Return [X, Y] of the center of cell containing provided text 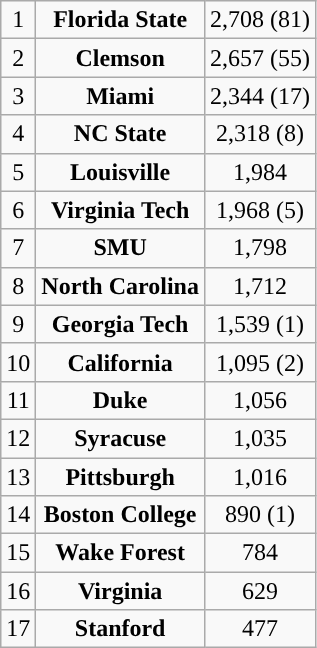
14 [18, 515]
1,984 [260, 172]
North Carolina [120, 286]
1,016 [260, 477]
Louisville [120, 172]
10 [18, 362]
Pittsburgh [120, 477]
1,095 (2) [260, 362]
12 [18, 438]
890 (1) [260, 515]
Virginia Tech [120, 210]
11 [18, 400]
3 [18, 96]
1,056 [260, 400]
Clemson [120, 58]
1,968 (5) [260, 210]
9 [18, 324]
Duke [120, 400]
17 [18, 629]
Georgia Tech [120, 324]
5 [18, 172]
2,318 (8) [260, 134]
4 [18, 134]
15 [18, 553]
13 [18, 477]
2,344 (17) [260, 96]
Boston College [120, 515]
2,708 (81) [260, 20]
NC State [120, 134]
1,712 [260, 286]
7 [18, 248]
1,035 [260, 438]
629 [260, 591]
16 [18, 591]
1,798 [260, 248]
SMU [120, 248]
Stanford [120, 629]
8 [18, 286]
2 [18, 58]
Miami [120, 96]
6 [18, 210]
2,657 (55) [260, 58]
Virginia [120, 591]
1 [18, 20]
Florida State [120, 20]
California [120, 362]
1,539 (1) [260, 324]
Syracuse [120, 438]
784 [260, 553]
Wake Forest [120, 553]
477 [260, 629]
